Return [x, y] of the center of cell containing provided text 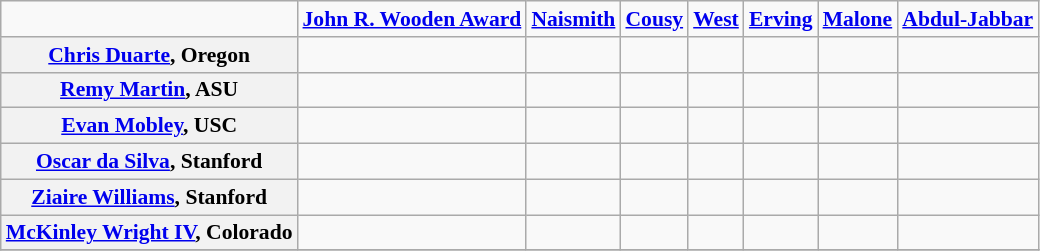
Evan Mobley, USC [150, 126]
West [716, 19]
Ziaire Williams, Stanford [150, 197]
Erving [781, 19]
Remy Martin, ASU [150, 90]
Naismith [573, 19]
Cousy [654, 19]
Malone [858, 19]
McKinley Wright IV, Colorado [150, 233]
John R. Wooden Award [412, 19]
Abdul-Jabbar [968, 19]
Chris Duarte, Oregon [150, 55]
Oscar da Silva, Stanford [150, 162]
